Identify which cell holds the provided text, then report its [X, Y] central coordinate. 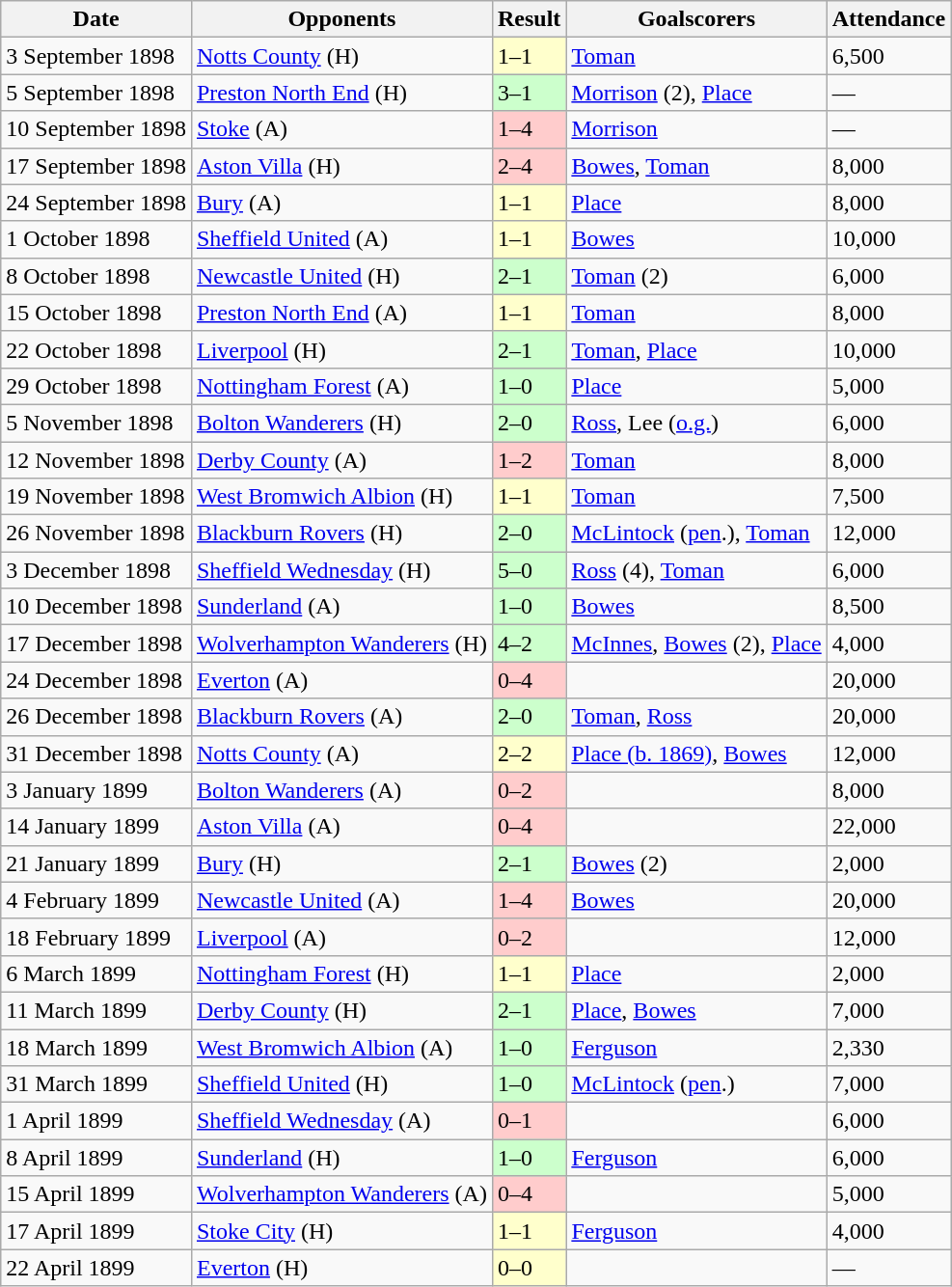
Ross (4), Toman [696, 570]
2,330 [888, 1047]
12 November 1898 [96, 460]
17 December 1898 [96, 643]
Notts County (H) [341, 56]
21 January 1899 [96, 863]
26 December 1898 [96, 717]
5 September 1898 [96, 93]
Newcastle United (H) [341, 276]
Bowes, Toman [696, 166]
1 October 1898 [96, 239]
Sheffield Wednesday (H) [341, 570]
26 November 1898 [96, 534]
Notts County (A) [341, 753]
5–0 [529, 570]
22 October 1898 [96, 349]
2–2 [529, 753]
Liverpool (A) [341, 937]
Toman (2) [696, 276]
4 February 1899 [96, 900]
Derby County (H) [341, 1010]
Preston North End (A) [341, 313]
West Bromwich Albion (A) [341, 1047]
22 April 1899 [96, 1268]
1–2 [529, 460]
8 April 1899 [96, 1158]
Toman, Ross [696, 717]
Nottingham Forest (A) [341, 386]
1 April 1899 [96, 1121]
18 February 1899 [96, 937]
Stoke City (H) [341, 1231]
Attendance [888, 19]
Morrison (2), Place [696, 93]
11 March 1899 [96, 1010]
Morrison [696, 129]
Stoke (A) [341, 129]
15 October 1898 [96, 313]
24 September 1898 [96, 203]
7,500 [888, 497]
McLintock (pen.) [696, 1084]
Derby County (A) [341, 460]
West Bromwich Albion (H) [341, 497]
2–4 [529, 166]
Sunderland (H) [341, 1158]
10 September 1898 [96, 129]
Sheffield United (H) [341, 1084]
22,000 [888, 827]
Sheffield United (A) [341, 239]
Goalscorers [696, 19]
Ross, Lee (o.g.) [696, 423]
Place, Bowes [696, 1010]
Everton (H) [341, 1268]
10 December 1898 [96, 607]
Bowes (2) [696, 863]
17 April 1899 [96, 1231]
Wolverhampton Wanderers (H) [341, 643]
Blackburn Rovers (H) [341, 534]
3 December 1898 [96, 570]
Blackburn Rovers (A) [341, 717]
17 September 1898 [96, 166]
Aston Villa (A) [341, 827]
Aston Villa (H) [341, 166]
Opponents [341, 19]
McLintock (pen.), Toman [696, 534]
4–2 [529, 643]
6,500 [888, 56]
Bury (H) [341, 863]
8,500 [888, 607]
18 March 1899 [96, 1047]
15 April 1899 [96, 1194]
Newcastle United (A) [341, 900]
8 October 1898 [96, 276]
6 March 1899 [96, 973]
Toman, Place [696, 349]
31 March 1899 [96, 1084]
McInnes, Bowes (2), Place [696, 643]
Sunderland (A) [341, 607]
Nottingham Forest (H) [341, 973]
19 November 1898 [96, 497]
3 January 1899 [96, 790]
Date [96, 19]
Preston North End (H) [341, 93]
Bury (A) [341, 203]
3–1 [529, 93]
5 November 1898 [96, 423]
Bolton Wanderers (A) [341, 790]
0–1 [529, 1121]
14 January 1899 [96, 827]
29 October 1898 [96, 386]
Everton (A) [341, 680]
Bolton Wanderers (H) [341, 423]
24 December 1898 [96, 680]
0–0 [529, 1268]
3 September 1898 [96, 56]
Wolverhampton Wanderers (A) [341, 1194]
Liverpool (H) [341, 349]
Place (b. 1869), Bowes [696, 753]
Result [529, 19]
Sheffield Wednesday (A) [341, 1121]
31 December 1898 [96, 753]
